From the cell containing the given text, extract its center point as (X, Y) coordinate. 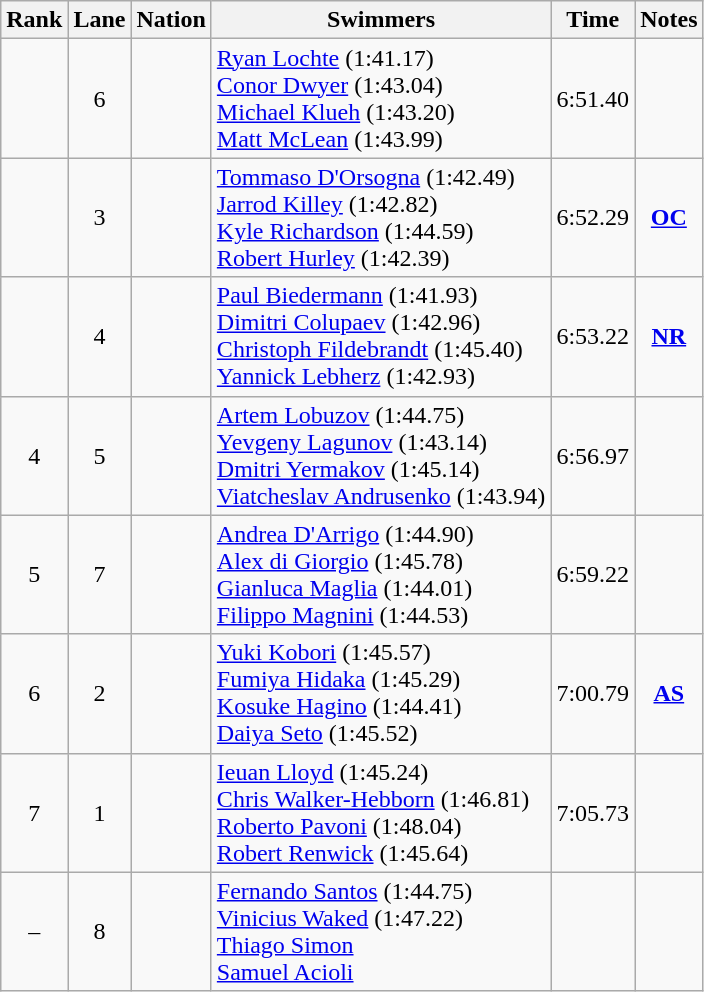
1 (100, 812)
NR (669, 336)
6:53.22 (593, 336)
Ieuan Lloyd (1:45.24)Chris Walker-Hebborn (1:46.81)Roberto Pavoni (1:48.04)Robert Renwick (1:45.64) (381, 812)
Fernando Santos (1:44.75)Vinicius Waked (1:47.22)Thiago SimonSamuel Acioli (381, 932)
Tommaso D'Orsogna (1:42.49)Jarrod Killey (1:42.82)Kyle Richardson (1:44.59)Robert Hurley (1:42.39) (381, 218)
3 (100, 218)
Andrea D'Arrigo (1:44.90)Alex di Giorgio (1:45.78)Gianluca Maglia (1:44.01)Filippo Magnini (1:44.53) (381, 574)
2 (100, 694)
Rank (34, 20)
Nation (171, 20)
– (34, 932)
Ryan Lochte (1:41.17)Conor Dwyer (1:43.04)Michael Klueh (1:43.20)Matt McLean (1:43.99) (381, 98)
Time (593, 20)
Yuki Kobori (1:45.57)Fumiya Hidaka (1:45.29)Kosuke Hagino (1:44.41)Daiya Seto (1:45.52) (381, 694)
7:00.79 (593, 694)
Paul Biedermann (1:41.93)Dimitri Colupaev (1:42.96)Christoph Fildebrandt (1:45.40)Yannick Lebherz (1:42.93) (381, 336)
Notes (669, 20)
OC (669, 218)
Swimmers (381, 20)
6:52.29 (593, 218)
6:51.40 (593, 98)
AS (669, 694)
Artem Lobuzov (1:44.75)Yevgeny Lagunov (1:43.14)Dmitri Yermakov (1:45.14)Viatcheslav Andrusenko (1:43.94) (381, 456)
7:05.73 (593, 812)
6:59.22 (593, 574)
Lane (100, 20)
6:56.97 (593, 456)
8 (100, 932)
